Search for the cell housing the specified text and yield its [X, Y] center coordinate. 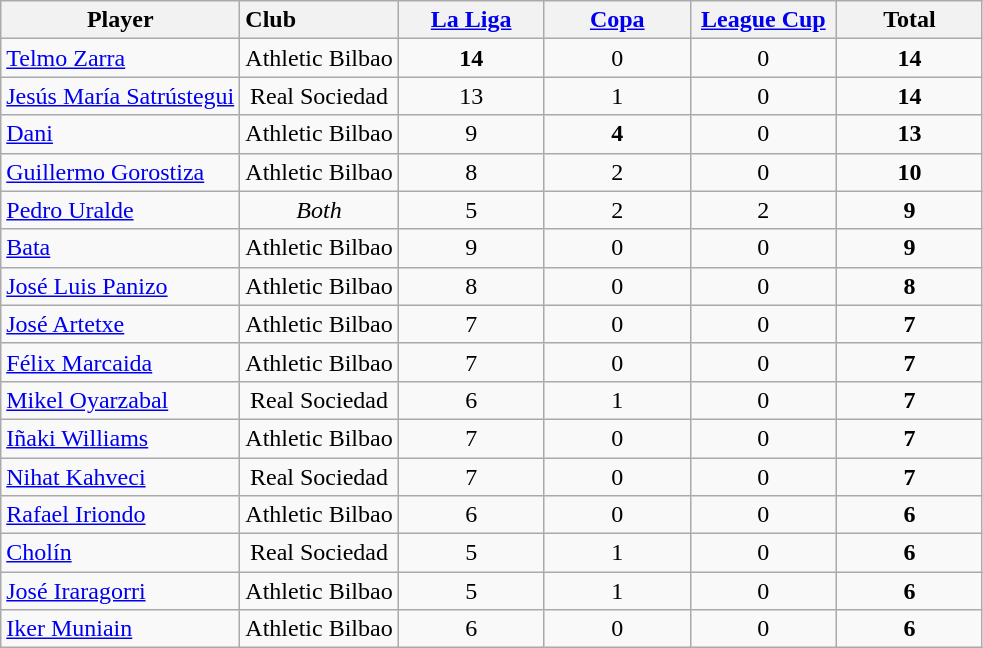
Bata [120, 248]
4 [617, 134]
Jesús María Satrústegui [120, 96]
Copa [617, 20]
League Cup [763, 20]
Club [319, 20]
José Artetxe [120, 324]
Iker Muniain [120, 629]
José Luis Panizo [120, 286]
La Liga [471, 20]
Cholín [120, 553]
Player [120, 20]
Telmo Zarra [120, 58]
Iñaki Williams [120, 438]
Both [319, 210]
Guillermo Gorostiza [120, 172]
José Iraragorri [120, 591]
Pedro Uralde [120, 210]
Mikel Oyarzabal [120, 400]
Rafael Iriondo [120, 515]
Félix Marcaida [120, 362]
Dani [120, 134]
10 [909, 172]
Total [909, 20]
Nihat Kahveci [120, 477]
